Determine the [x, y] coordinate at the center of the cell enclosing the given text.  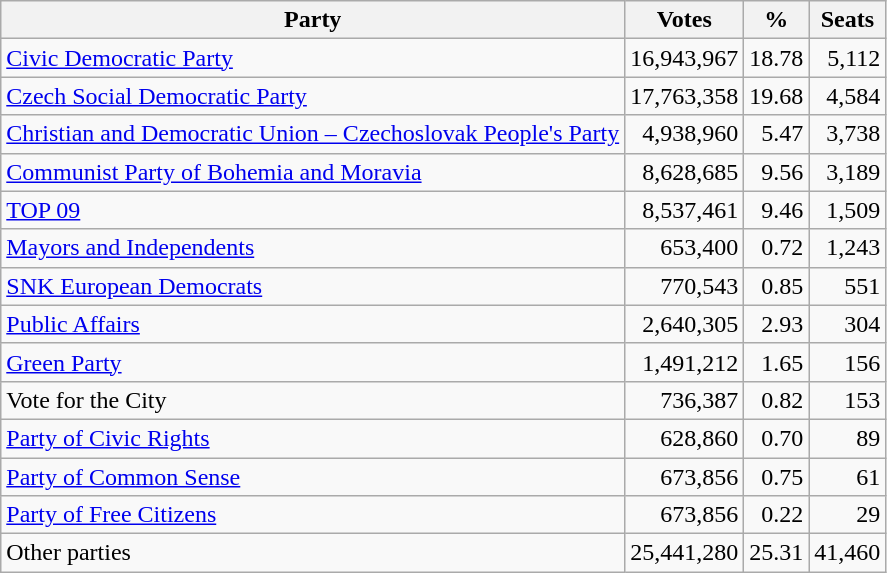
Party [313, 20]
Communist Party of Bohemia and Moravia [313, 172]
1,509 [848, 210]
19.68 [776, 96]
18.78 [776, 58]
Party of Common Sense [313, 477]
25.31 [776, 553]
0.82 [776, 400]
Vote for the City [313, 400]
9.56 [776, 172]
1,243 [848, 248]
29 [848, 515]
770,543 [684, 286]
304 [848, 324]
628,860 [684, 438]
0.22 [776, 515]
Green Party [313, 362]
1,491,212 [684, 362]
Votes [684, 20]
17,763,358 [684, 96]
Christian and Democratic Union – Czechoslovak People's Party [313, 134]
8,628,685 [684, 172]
3,189 [848, 172]
0.85 [776, 286]
1.65 [776, 362]
2.93 [776, 324]
8,537,461 [684, 210]
Mayors and Independents [313, 248]
% [776, 20]
551 [848, 286]
5.47 [776, 134]
653,400 [684, 248]
SNK European Democrats [313, 286]
0.70 [776, 438]
Civic Democratic Party [313, 58]
153 [848, 400]
5,112 [848, 58]
41,460 [848, 553]
61 [848, 477]
0.72 [776, 248]
156 [848, 362]
Public Affairs [313, 324]
Party of Free Citizens [313, 515]
4,584 [848, 96]
16,943,967 [684, 58]
0.75 [776, 477]
3,738 [848, 134]
25,441,280 [684, 553]
2,640,305 [684, 324]
Seats [848, 20]
TOP 09 [313, 210]
736,387 [684, 400]
4,938,960 [684, 134]
89 [848, 438]
Other parties [313, 553]
Czech Social Democratic Party [313, 96]
Party of Civic Rights [313, 438]
9.46 [776, 210]
